Return the [x, y] coordinate for the center point of the cell that contains the specified text.  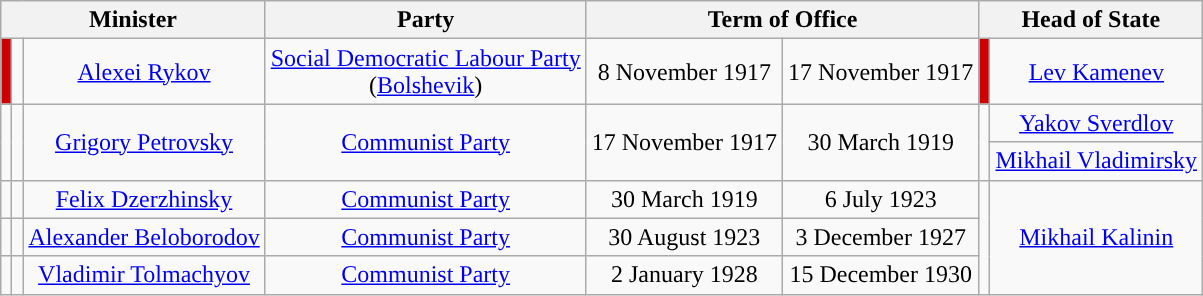
3 December 1927 [881, 237]
Lev Kamenev [1096, 72]
Alexander Beloborodov [144, 237]
15 December 1930 [881, 275]
Grigory Petrovsky [144, 142]
Social Democratic Labour Party(Bolshevik) [426, 72]
Vladimir Tolmachyov [144, 275]
Yakov Sverdlov [1096, 123]
Minister [133, 20]
8 November 1917 [684, 72]
6 July 1923 [881, 199]
Mikhail Kalinin [1096, 237]
Head of State [1091, 20]
2 January 1928 [684, 275]
30 August 1923 [684, 237]
Felix Dzerzhinsky [144, 199]
Party [426, 20]
Term of Office [782, 20]
Mikhail Vladimirsky [1096, 161]
Alexei Rykov [144, 72]
